Output the (X, Y) coordinate of the center of the cell containing the given text.  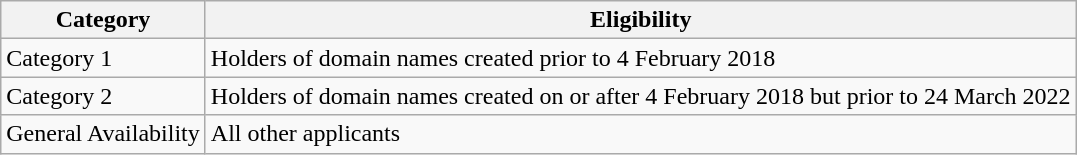
Category 2 (104, 96)
General Availability (104, 134)
Holders of domain names created prior to 4 February 2018 (640, 58)
Category 1 (104, 58)
Eligibility (640, 20)
Category (104, 20)
All other applicants (640, 134)
Holders of domain names created on or after 4 February 2018 but prior to 24 March 2022 (640, 96)
